From the cell containing the given text, extract its center point as (x, y) coordinate. 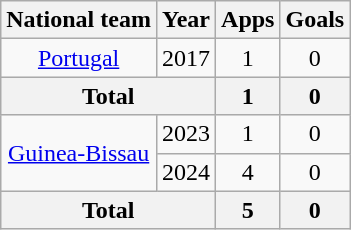
Goals (315, 20)
Guinea-Bissau (79, 153)
Year (186, 20)
2023 (186, 134)
Apps (248, 20)
2017 (186, 58)
5 (248, 210)
Portugal (79, 58)
4 (248, 172)
National team (79, 20)
2024 (186, 172)
